Search for the cell housing the specified text and yield its (X, Y) center coordinate. 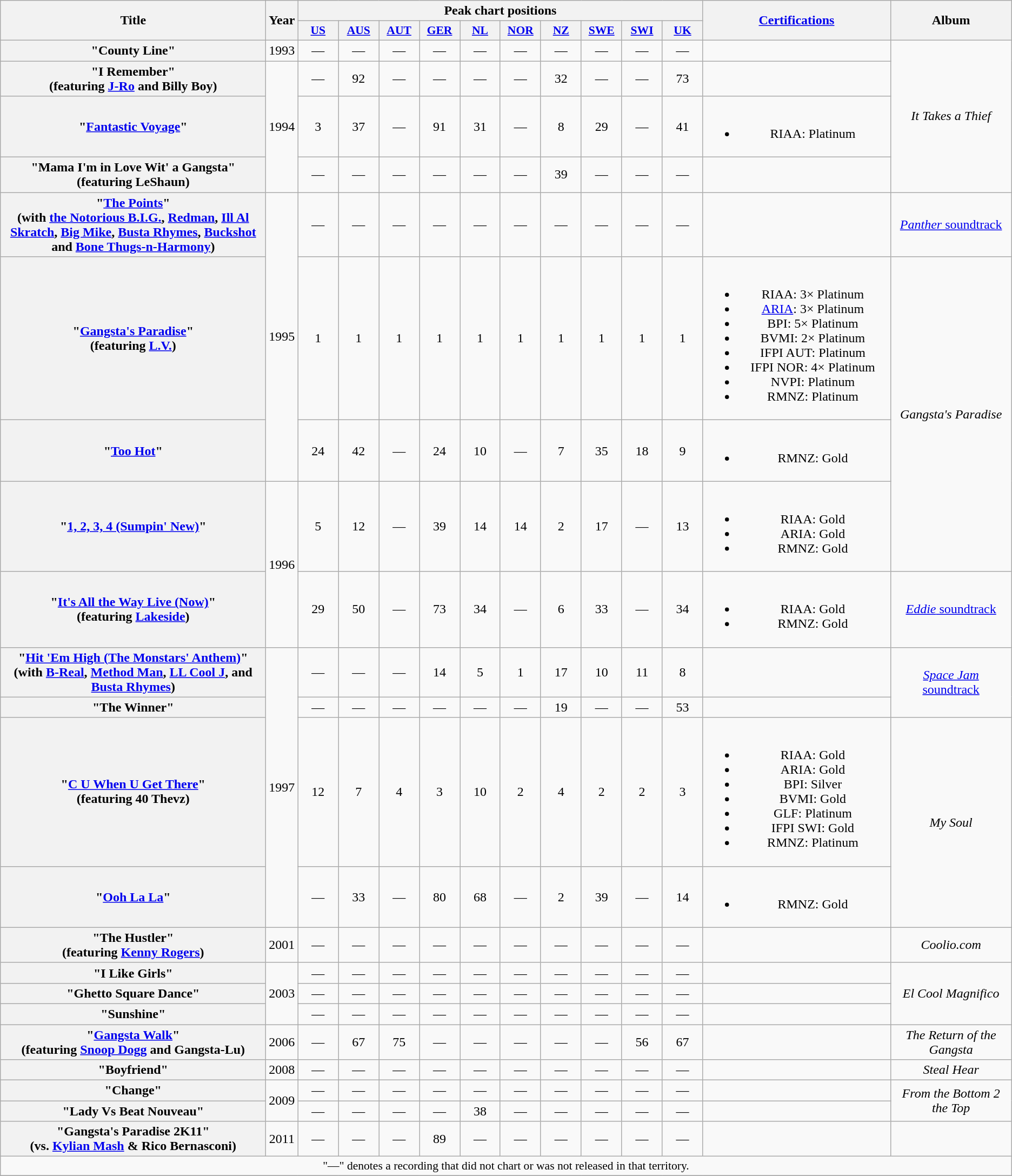
RIAA: 3× PlatinumARIA: 3× PlatinumBPI: 5× PlatinumBVMI: 2× PlatinumIFPI AUT: PlatinumIFPI NOR: 4× PlatinumNVPI: PlatinumRMNZ: Platinum (797, 338)
32 (561, 78)
"Boyfriend" (133, 1070)
"I Remember"(featuring J-Ro and Billy Boy) (133, 78)
"It's All the Way Live (Now)"(featuring Lakeside) (133, 609)
NL (480, 31)
2008 (282, 1070)
SWE (601, 31)
"Too Hot" (133, 451)
"Sunshine" (133, 1014)
37 (359, 127)
GER (440, 31)
RIAA: GoldARIA: GoldRMNZ: Gold (797, 527)
"Gangsta Walk"(featuring Snoop Dogg and Gangsta-Lu) (133, 1041)
53 (682, 707)
1995 (282, 337)
The Return of the Gangsta (951, 1041)
2011 (282, 1139)
RIAA: GoldARIA: GoldBPI: SilverBVMI: GoldGLF: PlatinumIFPI SWI: GoldRMNZ: Platinum (797, 792)
2001 (282, 945)
"Lady Vs Beat Nouveau" (133, 1111)
Space Jam soundtrack (951, 682)
1994 (282, 127)
31 (480, 127)
91 (440, 127)
"Gangsta's Paradise 2K11"(vs. Kylian Mash & Rico Bernasconi) (133, 1139)
Coolio.com (951, 945)
Album (951, 21)
11 (642, 672)
1996 (282, 564)
Panther soundtrack (951, 225)
AUS (359, 31)
68 (480, 896)
"The Points"(with the Notorious B.I.G., Redman, Ill Al Skratch, Big Mike, Busta Rhymes, Buckshot and Bone Thugs-n-Harmony) (133, 225)
89 (440, 1139)
AUT (399, 31)
75 (399, 1041)
"Gangsta's Paradise"(featuring L.V.) (133, 338)
1997 (282, 787)
38 (480, 1111)
80 (440, 896)
2006 (282, 1041)
SWI (642, 31)
"Fantastic Voyage" (133, 127)
RIAA: Platinum (797, 127)
RIAA: GoldRMNZ: Gold (797, 609)
9 (682, 451)
From the Bottom 2 the Top (951, 1101)
Steal Hear (951, 1070)
"C U When U Get There"(featuring 40 Thevz) (133, 792)
35 (601, 451)
56 (642, 1041)
My Soul (951, 822)
US (318, 31)
50 (359, 609)
"Hit 'Em High (The Monstars' Anthem)"(with B-Real, Method Man, LL Cool J, and Busta Rhymes) (133, 672)
"County Line" (133, 50)
Eddie soundtrack (951, 609)
Gangsta's Paradise (951, 414)
42 (359, 451)
"The Hustler"(featuring Kenny Rogers) (133, 945)
Year (282, 21)
NZ (561, 31)
"Ghetto Square Dance" (133, 993)
"The Winner" (133, 707)
NOR (520, 31)
"Ooh La La" (133, 896)
It Takes a Thief (951, 116)
92 (359, 78)
Title (133, 21)
"I Like Girls" (133, 973)
UK (682, 31)
41 (682, 127)
2003 (282, 993)
6 (561, 609)
El Cool Magnifico (951, 993)
1993 (282, 50)
"—" denotes a recording that did not chart or was not released in that territory. (506, 1166)
18 (642, 451)
Certifications (797, 21)
Peak chart positions (501, 11)
19 (561, 707)
13 (682, 527)
"1, 2, 3, 4 (Sumpin' New)" (133, 527)
"Change" (133, 1091)
2009 (282, 1101)
"Mama I'm in Love Wit' a Gangsta"(featuring LeShaun) (133, 175)
